Identify which cell holds the provided text, then report its (x, y) central coordinate. 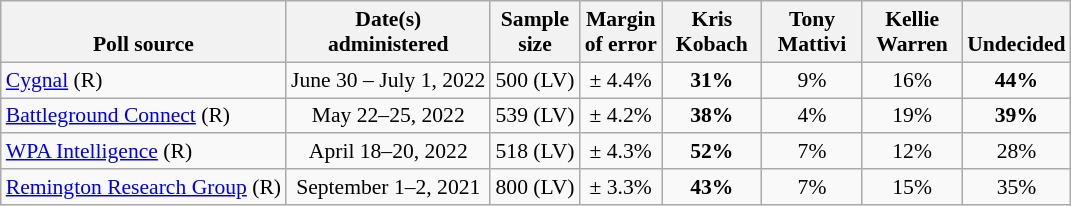
52% (712, 152)
Poll source (144, 32)
Cygnal (R) (144, 80)
June 30 – July 1, 2022 (388, 80)
38% (712, 116)
TonyMattivi (812, 32)
September 1–2, 2021 (388, 187)
Samplesize (534, 32)
± 4.2% (621, 116)
Battleground Connect (R) (144, 116)
518 (LV) (534, 152)
44% (1016, 80)
± 4.4% (621, 80)
April 18–20, 2022 (388, 152)
19% (912, 116)
28% (1016, 152)
Remington Research Group (R) (144, 187)
KellieWarren (912, 32)
± 4.3% (621, 152)
May 22–25, 2022 (388, 116)
16% (912, 80)
± 3.3% (621, 187)
500 (LV) (534, 80)
Marginof error (621, 32)
WPA Intelligence (R) (144, 152)
43% (712, 187)
12% (912, 152)
Undecided (1016, 32)
9% (812, 80)
35% (1016, 187)
KrisKobach (712, 32)
800 (LV) (534, 187)
15% (912, 187)
39% (1016, 116)
Date(s)administered (388, 32)
31% (712, 80)
539 (LV) (534, 116)
4% (812, 116)
